Search for the cell housing the specified text and yield its [X, Y] center coordinate. 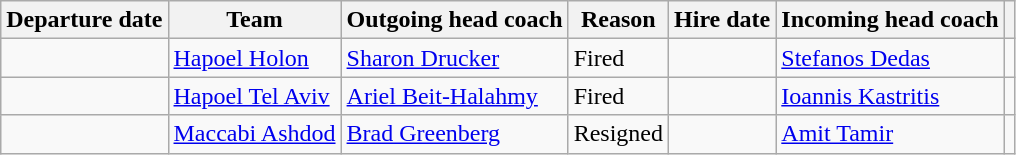
Brad Greenberg [454, 134]
Amit Tamir [890, 134]
Ariel Beit-Halahmy [454, 96]
Outgoing head coach [454, 20]
Ioannis Kastritis [890, 96]
Team [254, 20]
Maccabi Ashdod [254, 134]
Hapoel Tel Aviv [254, 96]
Hire date [722, 20]
Incoming head coach [890, 20]
Reason [618, 20]
Stefanos Dedas [890, 58]
Hapoel Holon [254, 58]
Sharon Drucker [454, 58]
Resigned [618, 134]
Departure date [84, 20]
